Return the [X, Y] coordinate for the center point of the cell that contains the specified text.  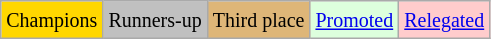
Third place [258, 20]
Relegated [444, 20]
Promoted [354, 20]
Runners-up [155, 20]
Champions [52, 20]
